Output the (x, y) coordinate of the center of the cell containing the given text.  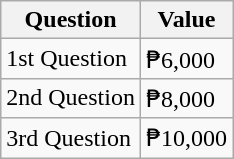
1st Question (71, 59)
₱6,000 (186, 59)
Value (186, 20)
2nd Question (71, 98)
3rd Question (71, 138)
Question (71, 20)
₱10,000 (186, 138)
₱8,000 (186, 98)
